Search for the cell housing the specified text and yield its [X, Y] center coordinate. 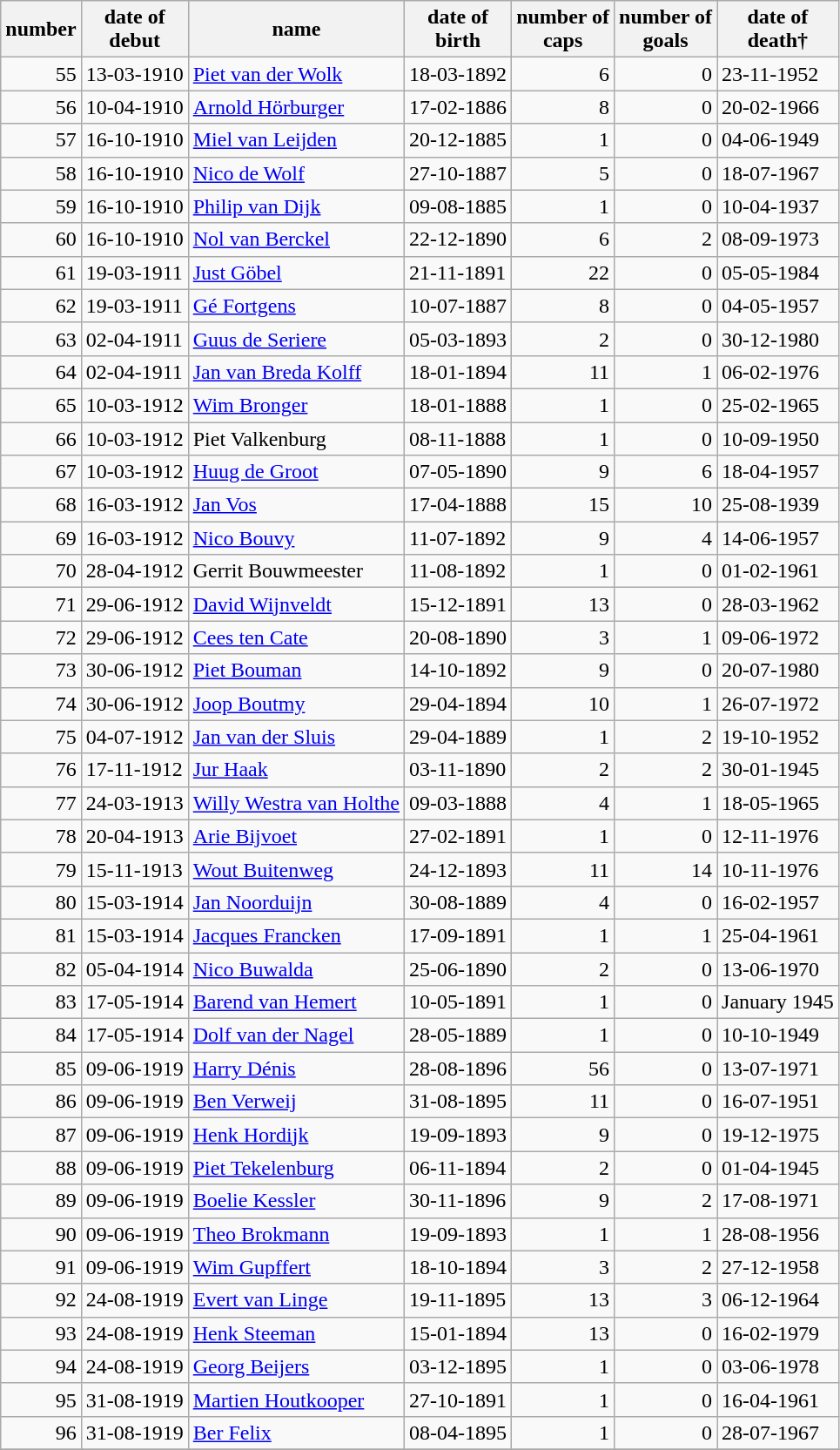
18-05-1965 [778, 803]
01-02-1961 [778, 571]
93 [41, 1333]
Wim Gupffert [296, 1267]
83 [41, 1002]
09-03-1888 [458, 803]
Jacques Francken [296, 935]
67 [41, 472]
88 [41, 1168]
27-02-1891 [458, 836]
76 [41, 770]
David Wijnveldt [296, 604]
04-06-1949 [778, 140]
82 [41, 969]
Joop Boutmy [296, 704]
25-08-1939 [778, 505]
63 [41, 339]
10-10-1949 [778, 1035]
78 [41, 836]
20-07-1980 [778, 671]
Ber Felix [296, 1433]
17-08-1971 [778, 1201]
27-12-1958 [778, 1267]
28-04-1912 [134, 571]
18-10-1894 [458, 1267]
Dolf van der Nagel [296, 1035]
04-07-1912 [134, 737]
28-03-1962 [778, 604]
71 [41, 604]
15-12-1891 [458, 604]
05-03-1893 [458, 339]
Piet Valkenburg [296, 438]
95 [41, 1399]
81 [41, 935]
30-12-1980 [778, 339]
30-08-1889 [458, 902]
66 [41, 438]
13-07-1971 [778, 1069]
16-04-1961 [778, 1399]
Piet Tekelenburg [296, 1168]
Nico de Wolf [296, 173]
75 [41, 737]
20-12-1885 [458, 140]
14-06-1957 [778, 538]
date ofdebut [134, 30]
30-01-1945 [778, 770]
29-04-1894 [458, 704]
Evert van Linge [296, 1300]
68 [41, 505]
Arnold Hörburger [296, 107]
21-11-1891 [458, 273]
16-07-1951 [778, 1102]
06-11-1894 [458, 1168]
57 [41, 140]
70 [41, 571]
55 [41, 74]
04-05-1957 [778, 306]
64 [41, 372]
Nico Buwalda [296, 969]
03-12-1895 [458, 1366]
27-10-1891 [458, 1399]
10-05-1891 [458, 1002]
19-11-1895 [458, 1300]
06-12-1964 [778, 1300]
87 [41, 1135]
59 [41, 206]
18-04-1957 [778, 472]
28-07-1967 [778, 1433]
07-05-1890 [458, 472]
05-05-1984 [778, 273]
06-02-1976 [778, 372]
18-01-1888 [458, 405]
65 [41, 405]
5 [563, 173]
80 [41, 902]
Willy Westra van Holthe [296, 803]
74 [41, 704]
58 [41, 173]
16-02-1979 [778, 1333]
Boelie Kessler [296, 1201]
Piet van der Wolk [296, 74]
January 1945 [778, 1002]
Theo Brokmann [296, 1234]
22-12-1890 [458, 239]
Guus de Seriere [296, 339]
25-04-1961 [778, 935]
date ofdeath† [778, 30]
26-07-1972 [778, 704]
09-08-1885 [458, 206]
11-07-1892 [458, 538]
Arie Bijvoet [296, 836]
Cees ten Cate [296, 637]
86 [41, 1102]
28-05-1889 [458, 1035]
19-12-1975 [778, 1135]
91 [41, 1267]
17-02-1886 [458, 107]
10-04-1910 [134, 107]
24-12-1893 [458, 869]
03-11-1890 [458, 770]
number ofgoals [666, 30]
name [296, 30]
Nico Bouvy [296, 538]
20-04-1913 [134, 836]
15-01-1894 [458, 1333]
25-02-1965 [778, 405]
Wout Buitenweg [296, 869]
77 [41, 803]
90 [41, 1234]
10-07-1887 [458, 306]
18-01-1894 [458, 372]
14-10-1892 [458, 671]
22 [563, 273]
01-04-1945 [778, 1168]
Martien Houtkooper [296, 1399]
20-02-1966 [778, 107]
Jur Haak [296, 770]
09-06-1972 [778, 637]
Miel van Leijden [296, 140]
20-08-1890 [458, 637]
Jan Noorduijn [296, 902]
15-11-1913 [134, 869]
92 [41, 1300]
30-11-1896 [458, 1201]
Gerrit Bouwmeester [296, 571]
14 [666, 869]
69 [41, 538]
17-11-1912 [134, 770]
96 [41, 1433]
Ben Verweij [296, 1102]
11-08-1892 [458, 571]
Harry Dénis [296, 1069]
Piet Bouman [296, 671]
Henk Steeman [296, 1333]
Henk Hordijk [296, 1135]
10-09-1950 [778, 438]
31-08-1895 [458, 1102]
05-04-1914 [134, 969]
08-04-1895 [458, 1433]
Just Göbel [296, 273]
72 [41, 637]
94 [41, 1366]
Jan van der Sluis [296, 737]
Nol van Berckel [296, 239]
Georg Beijers [296, 1366]
27-10-1887 [458, 173]
Wim Bronger [296, 405]
13-06-1970 [778, 969]
date ofbirth [458, 30]
29-04-1889 [458, 737]
Jan van Breda Kolff [296, 372]
number ofcaps [563, 30]
Gé Fortgens [296, 306]
08-11-1888 [458, 438]
number [41, 30]
Philip van Dijk [296, 206]
13-03-1910 [134, 74]
28-08-1956 [778, 1234]
08-09-1973 [778, 239]
19-10-1952 [778, 737]
17-09-1891 [458, 935]
62 [41, 306]
18-07-1967 [778, 173]
15 [563, 505]
Jan Vos [296, 505]
12-11-1976 [778, 836]
79 [41, 869]
84 [41, 1035]
Huug de Groot [296, 472]
18-03-1892 [458, 74]
60 [41, 239]
16-02-1957 [778, 902]
28-08-1896 [458, 1069]
10-11-1976 [778, 869]
10-04-1937 [778, 206]
23-11-1952 [778, 74]
24-03-1913 [134, 803]
Barend van Hemert [296, 1002]
25-06-1890 [458, 969]
03-06-1978 [778, 1366]
89 [41, 1201]
85 [41, 1069]
17-04-1888 [458, 505]
61 [41, 273]
73 [41, 671]
